Capture the cell that displays the provided text and extract its [X, Y] central coordinate. 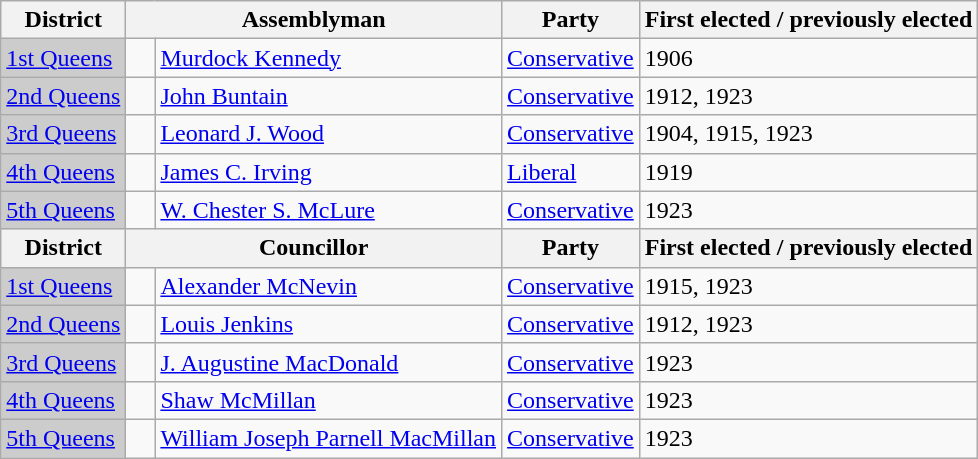
Shaw McMillan [328, 400]
Alexander McNevin [328, 286]
Louis Jenkins [328, 324]
James C. Irving [328, 172]
William Joseph Parnell MacMillan [328, 438]
1919 [808, 172]
Assemblyman [314, 20]
Murdock Kennedy [328, 58]
W. Chester S. McLure [328, 210]
J. Augustine MacDonald [328, 362]
1906 [808, 58]
Liberal [571, 172]
Leonard J. Wood [328, 134]
1915, 1923 [808, 286]
1904, 1915, 1923 [808, 134]
Councillor [314, 248]
John Buntain [328, 96]
